Identify which cell holds the provided text, then report its (X, Y) central coordinate. 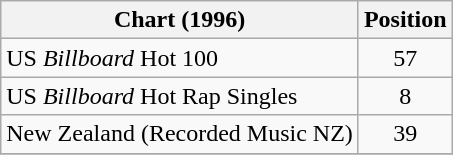
Chart (1996) (180, 20)
Position (405, 20)
US Billboard Hot 100 (180, 58)
8 (405, 96)
57 (405, 58)
39 (405, 134)
US Billboard Hot Rap Singles (180, 96)
New Zealand (Recorded Music NZ) (180, 134)
